From the cell containing the given text, extract its center point as (X, Y) coordinate. 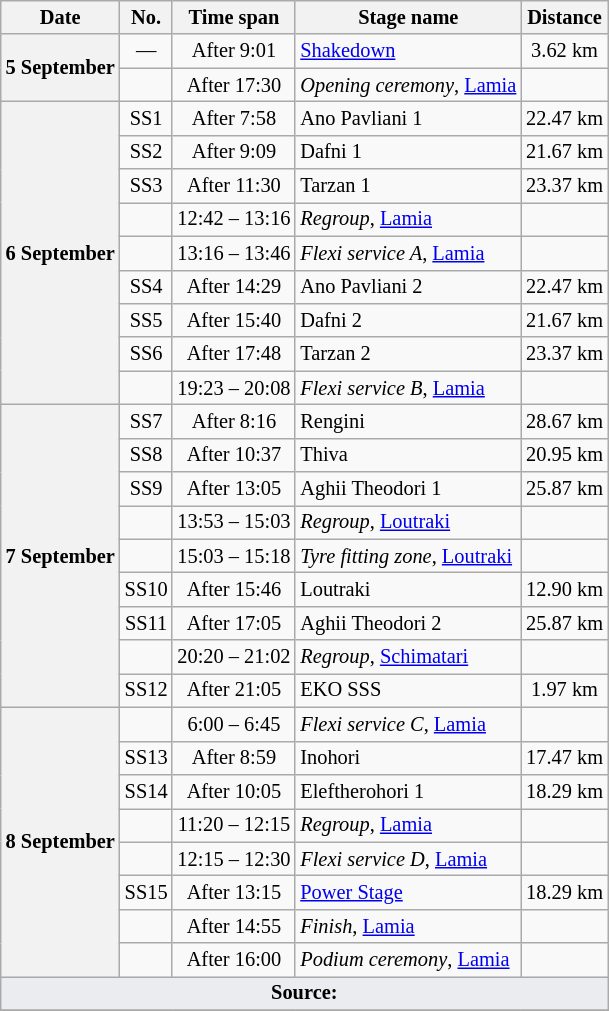
Regroup, Loutraki (408, 522)
Aghii Theodori 1 (408, 489)
— (146, 51)
1.97 km (564, 690)
Finish, Lamia (408, 926)
SS2 (146, 152)
Distance (564, 17)
SS5 (146, 320)
Aghii Theodori 2 (408, 623)
SS12 (146, 690)
After 17:48 (234, 354)
20.95 km (564, 455)
After 16:00 (234, 960)
19:23 – 20:08 (234, 388)
SS11 (146, 623)
SS13 (146, 758)
13:53 – 15:03 (234, 522)
After 11:30 (234, 186)
Tarzan 2 (408, 354)
Date (60, 17)
After 17:30 (234, 85)
After 14:55 (234, 926)
Ano Pavliani 1 (408, 118)
SS4 (146, 287)
15:03 – 15:18 (234, 556)
SS1 (146, 118)
11:20 – 12:15 (234, 825)
Loutraki (408, 589)
Regroup, Schimatari (408, 657)
12:15 – 12:30 (234, 859)
SS7 (146, 421)
After 8:59 (234, 758)
5 September (60, 68)
Flexi service A, Lamia (408, 253)
17.47 km (564, 758)
Inohori (408, 758)
SS9 (146, 489)
SS14 (146, 791)
After 15:40 (234, 320)
Source: (304, 993)
Thiva (408, 455)
After 10:37 (234, 455)
6 September (60, 252)
No. (146, 17)
20:20 – 21:02 (234, 657)
Dafni 2 (408, 320)
12:42 – 13:16 (234, 219)
Opening ceremony, Lamia (408, 85)
After 14:29 (234, 287)
Time span (234, 17)
Flexi service D, Lamia (408, 859)
After 7:58 (234, 118)
SS6 (146, 354)
After 10:05 (234, 791)
Shakedown (408, 51)
Ano Pavliani 2 (408, 287)
Rengini (408, 421)
SS3 (146, 186)
Flexi service B, Lamia (408, 388)
7 September (60, 556)
After 21:05 (234, 690)
3.62 km (564, 51)
SS15 (146, 892)
Power Stage (408, 892)
After 17:05 (234, 623)
Tyre fitting zone, Loutraki (408, 556)
12.90 km (564, 589)
After 15:46 (234, 589)
After 8:16 (234, 421)
After 13:15 (234, 892)
Tarzan 1 (408, 186)
SS8 (146, 455)
8 September (60, 842)
6:00 – 6:45 (234, 724)
Stage name (408, 17)
After 9:01 (234, 51)
Flexi service C, Lamia (408, 724)
28.67 km (564, 421)
EKO SSS (408, 690)
SS10 (146, 589)
Dafni 1 (408, 152)
Eleftherohori 1 (408, 791)
After 13:05 (234, 489)
Podium ceremony, Lamia (408, 960)
13:16 – 13:46 (234, 253)
After 9:09 (234, 152)
